Output the (x, y) coordinate of the center of the cell containing the given text.  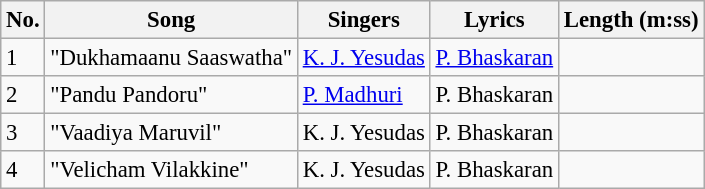
"Pandu Pandoru" (172, 95)
"Vaadiya Maruvil" (172, 133)
No. (23, 20)
Length (m:ss) (630, 20)
2 (23, 95)
P. Madhuri (364, 95)
4 (23, 170)
Song (172, 20)
Lyrics (494, 20)
"Dukhamaanu Saaswatha" (172, 58)
1 (23, 58)
3 (23, 133)
Singers (364, 20)
"Velicham Vilakkine" (172, 170)
